Scan for the cell matching the given text and deliver its [x, y] coordinate at center. 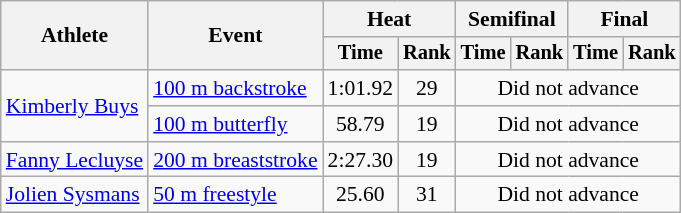
Kimberly Buys [74, 106]
25.60 [360, 195]
Final [624, 19]
Heat [390, 19]
50 m freestyle [235, 195]
Semifinal [512, 19]
2:27.30 [360, 160]
31 [427, 195]
Event [235, 36]
Fanny Lecluyse [74, 160]
Jolien Sysmans [74, 195]
200 m breaststroke [235, 160]
58.79 [360, 124]
1:01.92 [360, 88]
Athlete [74, 36]
100 m butterfly [235, 124]
100 m backstroke [235, 88]
29 [427, 88]
